Scan for the cell matching the given text and deliver its [x, y] coordinate at center. 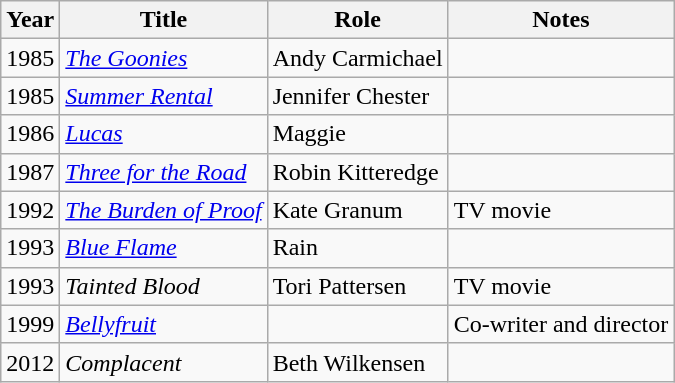
Lucas [164, 134]
Blue Flame [164, 248]
Maggie [358, 134]
Notes [561, 20]
Role [358, 20]
Robin Kitteredge [358, 172]
1986 [30, 134]
Jennifer Chester [358, 96]
Bellyfruit [164, 324]
Title [164, 20]
Beth Wilkensen [358, 362]
Tori Pattersen [358, 286]
Year [30, 20]
Rain [358, 248]
Co-writer and director [561, 324]
1992 [30, 210]
2012 [30, 362]
Kate Granum [358, 210]
The Burden of Proof [164, 210]
Complacent [164, 362]
Tainted Blood [164, 286]
The Goonies [164, 58]
Summer Rental [164, 96]
Andy Carmichael [358, 58]
1999 [30, 324]
1987 [30, 172]
Three for the Road [164, 172]
